Locate the cell with the specified text and output its (x, y) center coordinate. 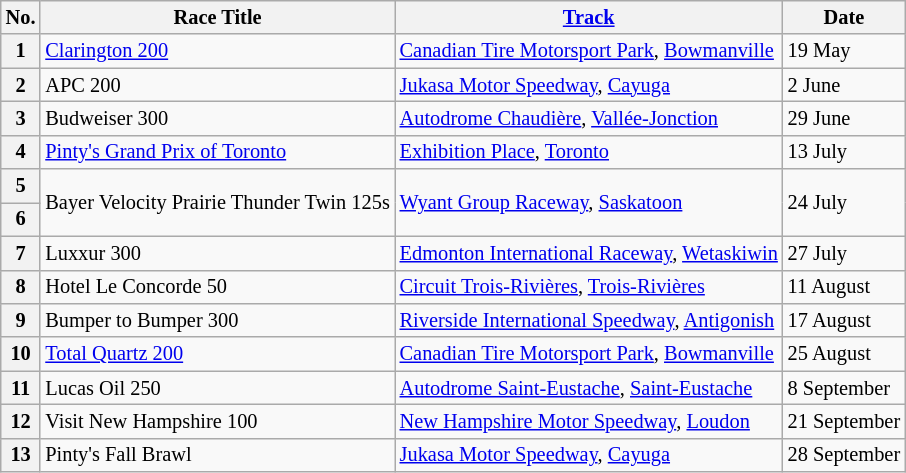
New Hampshire Motor Speedway, Loudon (589, 421)
Pinty's Grand Prix of Toronto (217, 152)
7 (21, 253)
Bayer Velocity Prairie Thunder Twin 125s (217, 202)
APC 200 (217, 85)
Clarington 200 (217, 51)
Luxxur 300 (217, 253)
9 (21, 320)
Wyant Group Raceway, Saskatoon (589, 202)
Hotel Le Concorde 50 (217, 287)
4 (21, 152)
Race Title (217, 17)
Track (589, 17)
Budweiser 300 (217, 118)
Exhibition Place, Toronto (589, 152)
13 July (844, 152)
17 August (844, 320)
11 August (844, 287)
Circuit Trois-Rivières, Trois-Rivières (589, 287)
21 September (844, 421)
Pinty's Fall Brawl (217, 455)
24 July (844, 202)
Edmonton International Raceway, Wetaskiwin (589, 253)
12 (21, 421)
5 (21, 186)
2 (21, 85)
27 July (844, 253)
Bumper to Bumper 300 (217, 320)
Visit New Hampshire 100 (217, 421)
11 (21, 388)
10 (21, 354)
Autodrome Chaudière, Vallée-Jonction (589, 118)
1 (21, 51)
No. (21, 17)
6 (21, 219)
25 August (844, 354)
Riverside International Speedway, Antigonish (589, 320)
Total Quartz 200 (217, 354)
2 June (844, 85)
19 May (844, 51)
13 (21, 455)
8 September (844, 388)
Lucas Oil 250 (217, 388)
3 (21, 118)
8 (21, 287)
Autodrome Saint-Eustache, Saint-Eustache (589, 388)
Date (844, 17)
28 September (844, 455)
29 June (844, 118)
